Output the (x, y) coordinate of the center of the cell containing the given text.  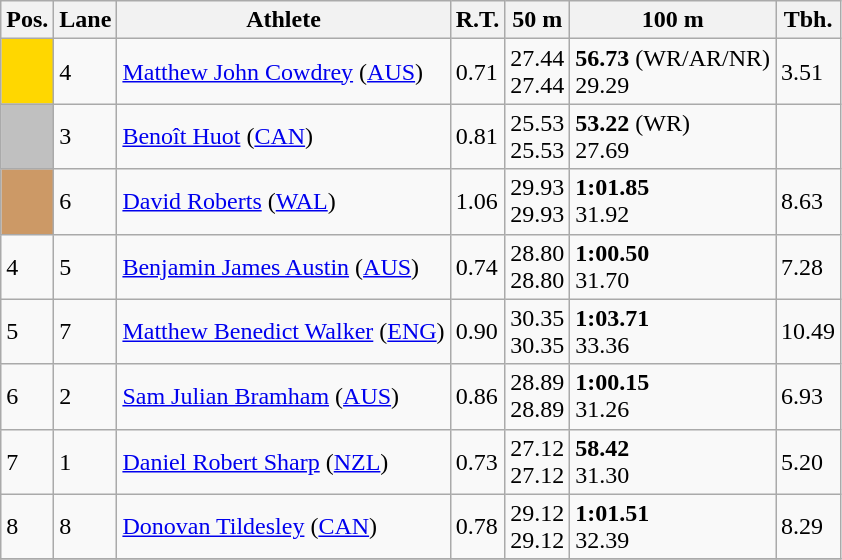
Sam Julian Bramham (AUS) (284, 396)
3 (86, 136)
Donovan Tildesley (CAN) (284, 526)
6.93 (808, 396)
0.90 (478, 332)
1.06 (478, 202)
1 (86, 462)
1:00.1531.26 (673, 396)
David Roberts (WAL) (284, 202)
0.81 (478, 136)
Matthew John Cowdrey (AUS) (284, 72)
30.3530.35 (538, 332)
Daniel Robert Sharp (NZL) (284, 462)
Athlete (284, 20)
10.49 (808, 332)
Benoît Huot (CAN) (284, 136)
0.71 (478, 72)
1:01.5132.39 (673, 526)
8.63 (808, 202)
56.73 (WR/AR/NR)29.29 (673, 72)
27.4427.44 (538, 72)
Lane (86, 20)
25.5325.53 (538, 136)
29.9329.93 (538, 202)
Matthew Benedict Walker (ENG) (284, 332)
29.1229.12 (538, 526)
0.86 (478, 396)
0.73 (478, 462)
7.28 (808, 266)
0.78 (478, 526)
R.T. (478, 20)
100 m (673, 20)
28.8028.80 (538, 266)
28.8928.89 (538, 396)
8.29 (808, 526)
1:01.8531.92 (673, 202)
3.51 (808, 72)
0.74 (478, 266)
Benjamin James Austin (AUS) (284, 266)
Tbh. (808, 20)
2 (86, 396)
27.1227.12 (538, 462)
58.4231.30 (673, 462)
53.22 (WR)27.69 (673, 136)
1:03.7133.36 (673, 332)
1:00.5031.70 (673, 266)
50 m (538, 20)
5.20 (808, 462)
Pos. (28, 20)
